Return the [x, y] coordinate for the center point of the cell that contains the specified text.  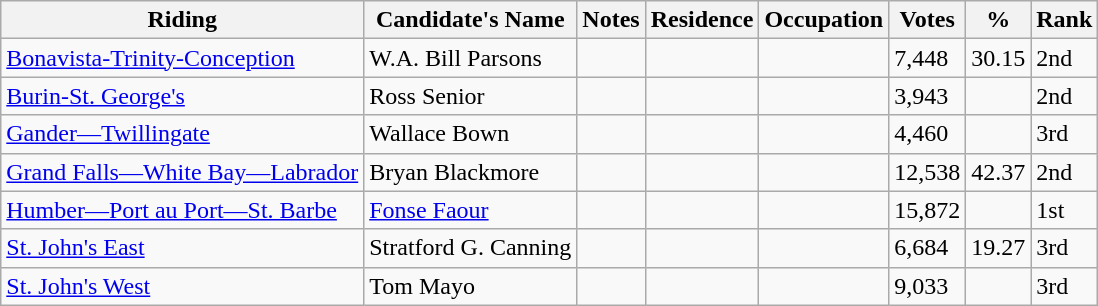
St. John's East [182, 248]
Votes [928, 20]
Gander—Twillingate [182, 134]
Humber—Port au Port—St. Barbe [182, 210]
12,538 [928, 172]
42.37 [998, 172]
3,943 [928, 96]
Candidate's Name [470, 20]
St. John's West [182, 286]
Bonavista-Trinity-Conception [182, 58]
Stratford G. Canning [470, 248]
30.15 [998, 58]
Residence [702, 20]
Ross Senior [470, 96]
4,460 [928, 134]
Fonse Faour [470, 210]
19.27 [998, 248]
Bryan Blackmore [470, 172]
Tom Mayo [470, 286]
Wallace Bown [470, 134]
7,448 [928, 58]
Rank [1064, 20]
6,684 [928, 248]
W.A. Bill Parsons [470, 58]
Occupation [824, 20]
% [998, 20]
Burin-St. George's [182, 96]
Grand Falls—White Bay—Labrador [182, 172]
9,033 [928, 286]
Notes [611, 20]
15,872 [928, 210]
Riding [182, 20]
1st [1064, 210]
